Extract the [X, Y] coordinate from the center of the cell holding the provided text.  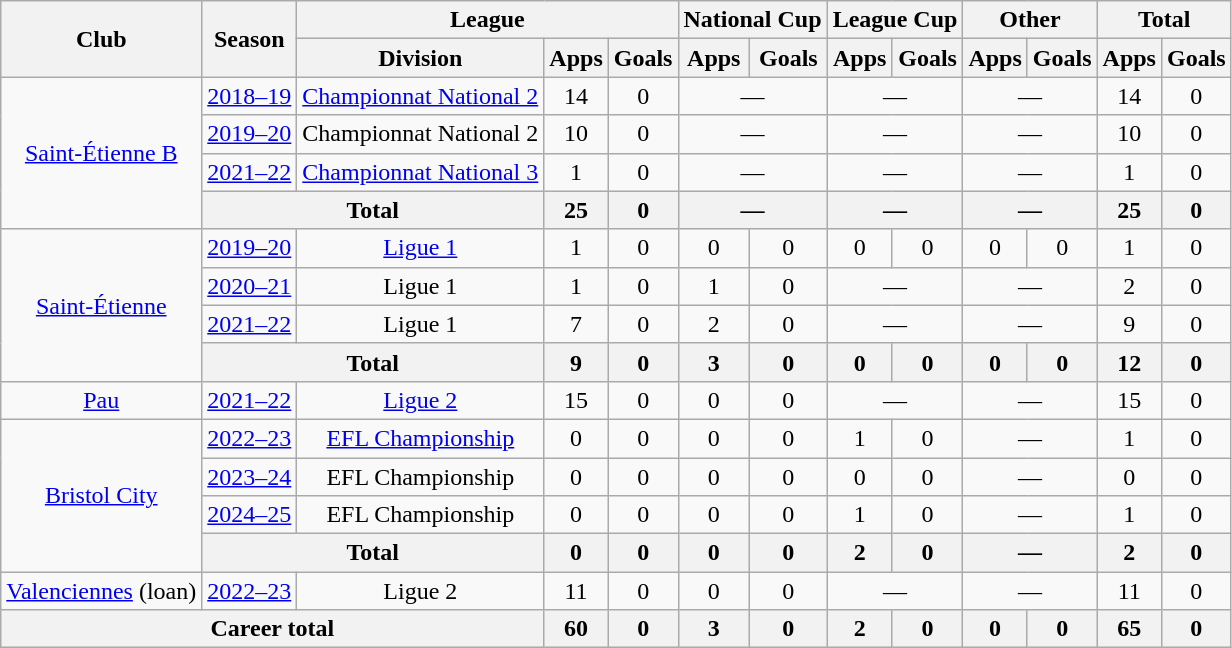
Pau [102, 400]
Division [420, 58]
Valenciennes (loan) [102, 591]
Career total [272, 629]
Saint-Étienne B [102, 153]
Championnat National 3 [420, 172]
League [488, 20]
2020–21 [250, 286]
2024–25 [250, 515]
Saint-Étienne [102, 305]
Season [250, 39]
League Cup [895, 20]
2018–19 [250, 96]
Other [1030, 20]
2023–24 [250, 477]
12 [1129, 362]
7 [576, 324]
Club [102, 39]
65 [1129, 629]
Bristol City [102, 495]
National Cup [752, 20]
60 [576, 629]
